Detect which cell encompasses the target text, then output its (x, y) center coordinate. 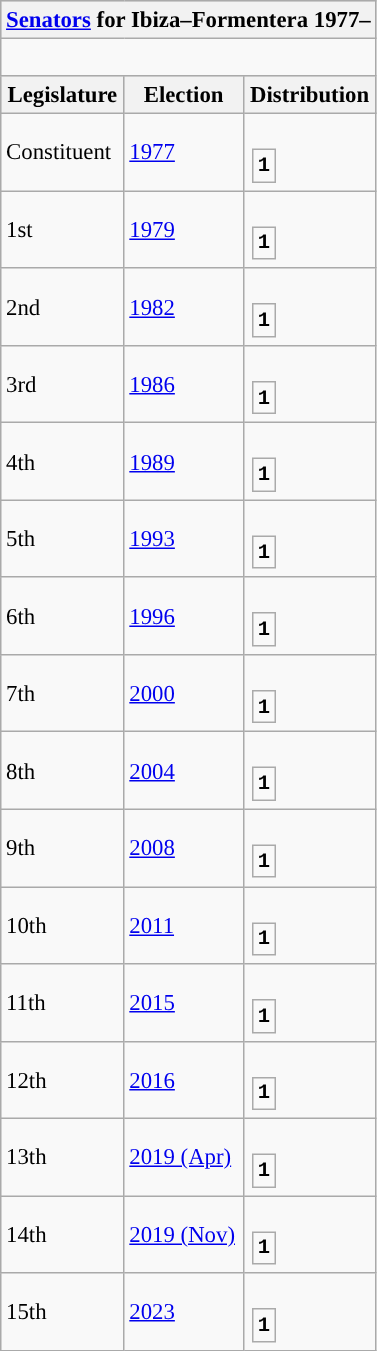
2004 (184, 770)
7th (62, 694)
2016 (184, 1080)
1982 (184, 306)
1989 (184, 462)
13th (62, 1158)
1st (62, 230)
2015 (184, 1002)
1993 (184, 538)
3rd (62, 384)
Senators for Ibiza–Formentera 1977– (188, 20)
14th (62, 1234)
1996 (184, 616)
1977 (184, 152)
5th (62, 538)
4th (62, 462)
2008 (184, 848)
15th (62, 1312)
2019 (Apr) (184, 1158)
6th (62, 616)
2nd (62, 306)
2023 (184, 1312)
Distribution (310, 95)
9th (62, 848)
1979 (184, 230)
12th (62, 1080)
Constituent (62, 152)
11th (62, 1002)
Election (184, 95)
2000 (184, 694)
8th (62, 770)
2011 (184, 926)
1986 (184, 384)
Legislature (62, 95)
10th (62, 926)
2019 (Nov) (184, 1234)
